Identify which cell holds the provided text, then report its (x, y) central coordinate. 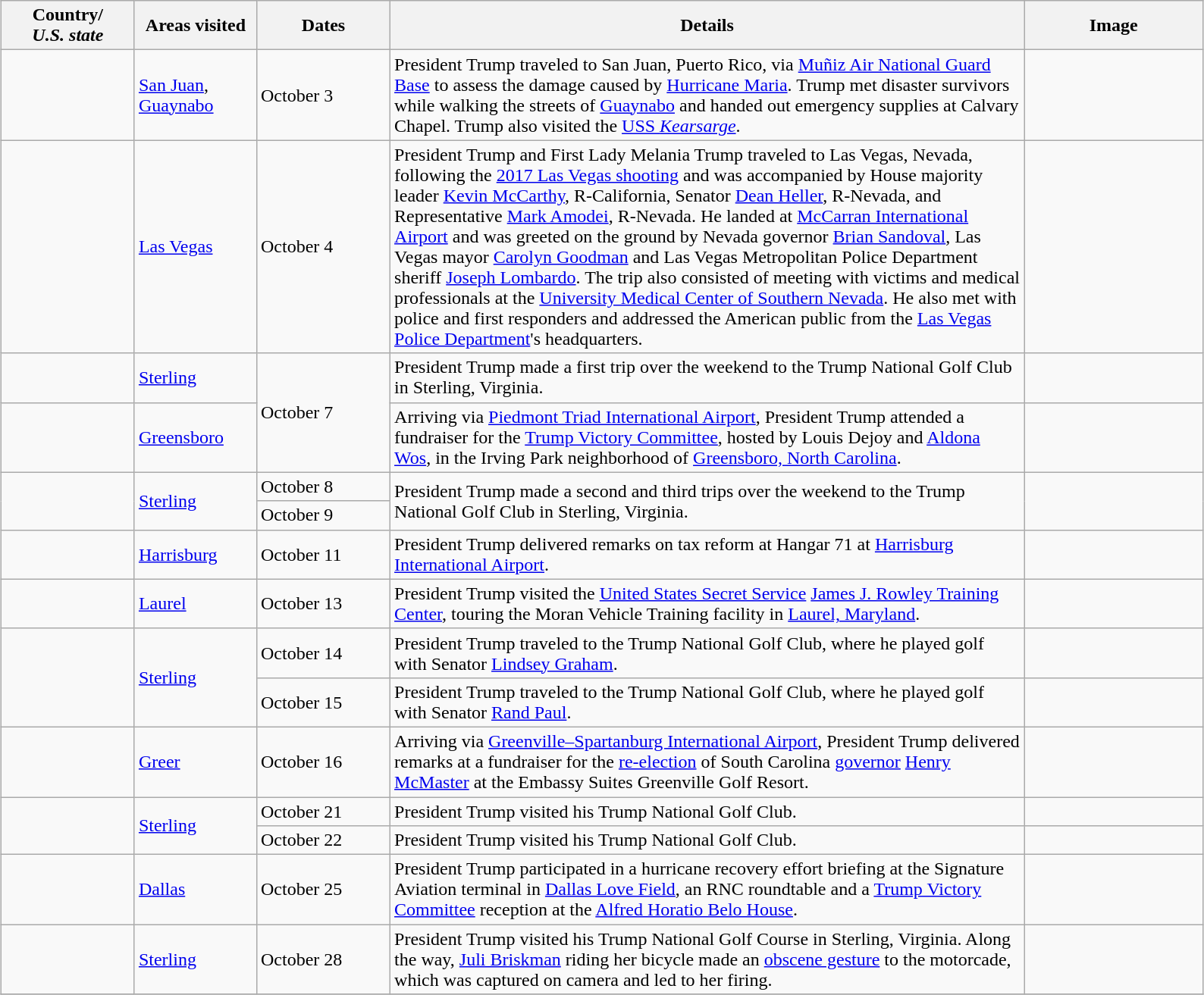
President Trump traveled to the Trump National Golf Club, where he played golf with Senator Rand Paul. (707, 702)
Details (707, 26)
October 15 (323, 702)
October 22 (323, 840)
October 7 (323, 412)
President Trump made a second and third trips over the weekend to the Trump National Golf Club in Sterling, Virginia. (707, 501)
Las Vegas (196, 247)
Areas visited (196, 26)
Laurel (196, 603)
Dallas (196, 890)
President Trump delivered remarks on tax reform at Hangar 71 at Harrisburg International Airport. (707, 555)
October 13 (323, 603)
Image (1114, 26)
October 16 (323, 762)
October 28 (323, 959)
October 3 (323, 95)
Harrisburg (196, 555)
President Trump traveled to the Trump National Golf Club, where he played golf with Senator Lindsey Graham. (707, 653)
San Juan, Guaynabo (196, 95)
President Trump made a first trip over the weekend to the Trump National Golf Club in Sterling, Virginia. (707, 377)
October 14 (323, 653)
Country/U.S. state (67, 26)
October 21 (323, 812)
Greer (196, 762)
October 4 (323, 247)
October 11 (323, 555)
Greensboro (196, 437)
Dates (323, 26)
October 8 (323, 487)
October 25 (323, 890)
October 9 (323, 515)
